Find where the given text appears and provide that cell's center as [x, y] coordinate. 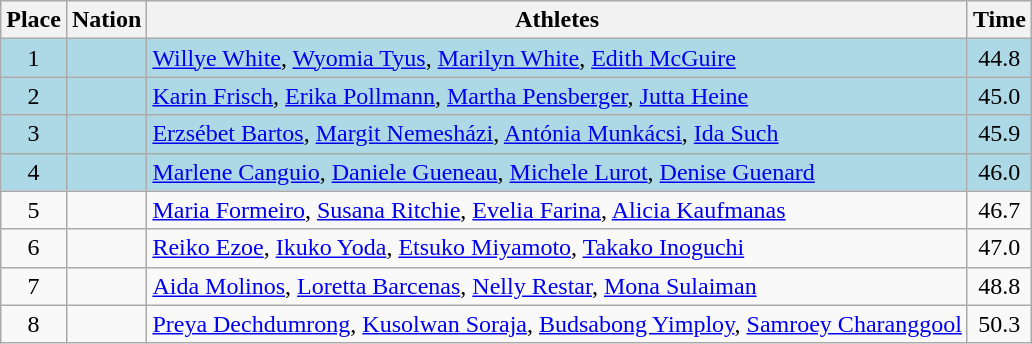
Marlene Canguio, Daniele Gueneau, Michele Lurot, Denise Guenard [558, 172]
46.7 [999, 210]
Erzsébet Bartos, Margit Nemesházi, Antónia Munkácsi, Ida Such [558, 134]
Karin Frisch, Erika Pollmann, Martha Pensberger, Jutta Heine [558, 96]
Preya Dechdumrong, Kusolwan Soraja, Budsabong Yimploy, Samroey Charanggool [558, 324]
46.0 [999, 172]
Athletes [558, 20]
3 [34, 134]
Time [999, 20]
50.3 [999, 324]
45.9 [999, 134]
Place [34, 20]
48.8 [999, 286]
44.8 [999, 58]
Maria Formeiro, Susana Ritchie, Evelia Farina, Alicia Kaufmanas [558, 210]
47.0 [999, 248]
8 [34, 324]
5 [34, 210]
Reiko Ezoe, Ikuko Yoda, Etsuko Miyamoto, Takako Inoguchi [558, 248]
6 [34, 248]
Willye White, Wyomia Tyus, Marilyn White, Edith McGuire [558, 58]
1 [34, 58]
7 [34, 286]
4 [34, 172]
2 [34, 96]
45.0 [999, 96]
Aida Molinos, Loretta Barcenas, Nelly Restar, Mona Sulaiman [558, 286]
Nation [106, 20]
